Return the [x, y] coordinate for the center point of the cell that contains the specified text.  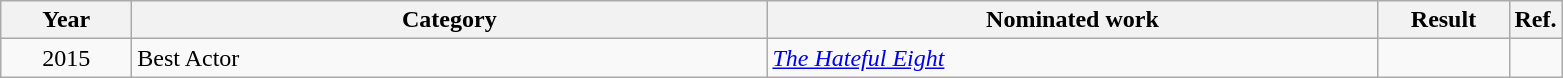
Category [450, 20]
Result [1444, 20]
Best Actor [450, 58]
2015 [66, 58]
Year [66, 20]
Nominated work [1072, 20]
Ref. [1536, 20]
The Hateful Eight [1072, 58]
